Determine the [X, Y] coordinate at the center of the cell enclosing the given text.  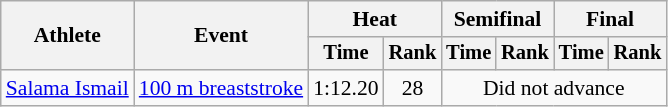
1:12.20 [346, 88]
Salama Ismail [68, 88]
Heat [374, 19]
Did not advance [554, 88]
Athlete [68, 36]
28 [413, 88]
Final [610, 19]
Semifinal [497, 19]
100 m breaststroke [221, 88]
Event [221, 36]
